Detect which cell encompasses the target text, then output its [X, Y] center coordinate. 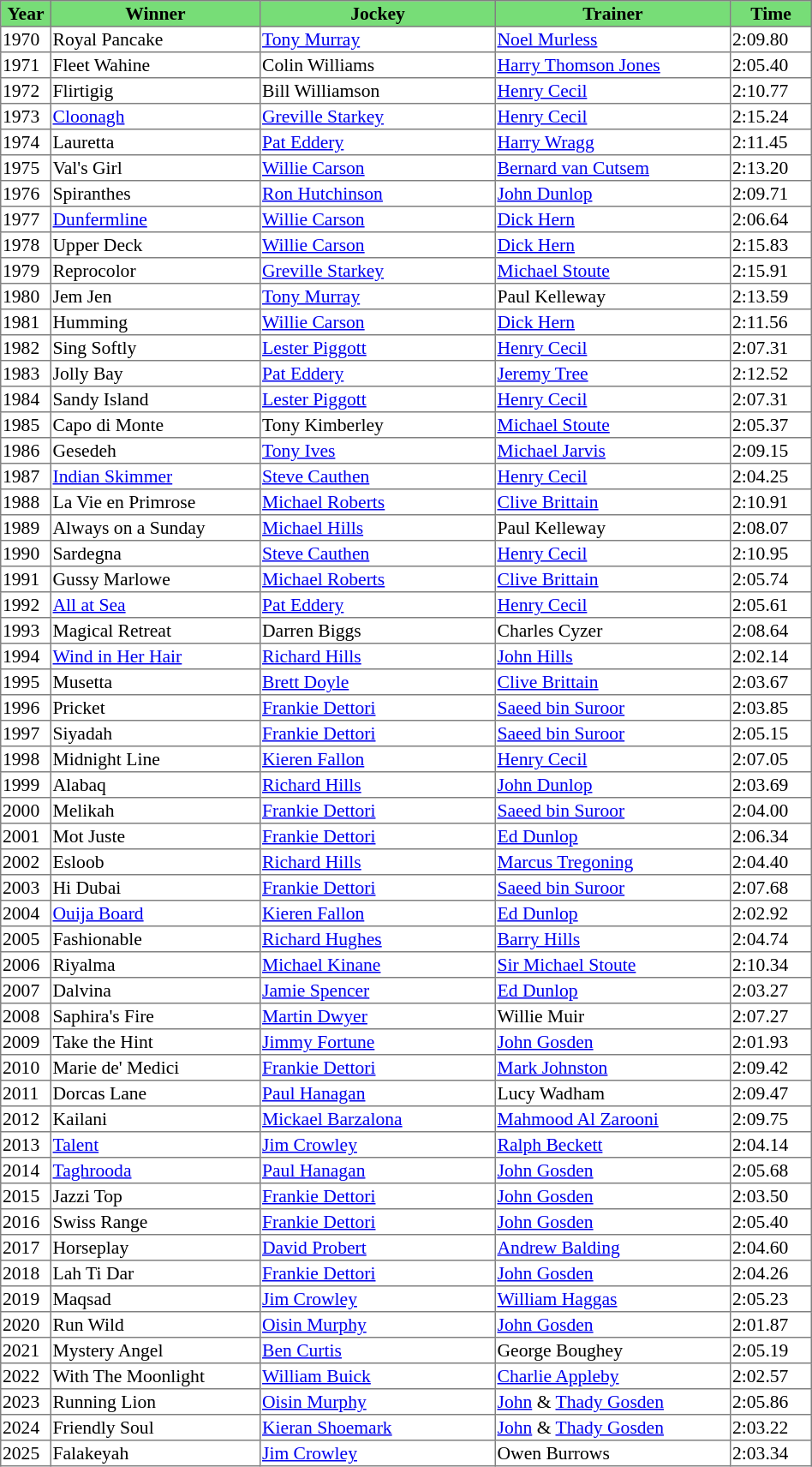
2004 [26, 913]
Capo di Monte [155, 425]
2:03.34 [771, 1453]
2:03.27 [771, 991]
2:06.34 [771, 836]
Lauretta [155, 142]
Saphira's Fire [155, 1016]
2:10.77 [771, 91]
Time [771, 14]
Fleet Wahine [155, 65]
2:04.14 [771, 1145]
All at Sea [155, 605]
2011 [26, 1093]
1994 [26, 656]
Harry Wragg [612, 142]
Melikah [155, 811]
2:09.75 [771, 1119]
2:04.40 [771, 862]
Willie Muir [612, 1016]
Falakeyah [155, 1453]
1988 [26, 502]
1973 [26, 117]
Ben Curtis [378, 1350]
Kieran Shoemark [378, 1428]
2:03.67 [771, 682]
William Buick [378, 1376]
1997 [26, 733]
2015 [26, 1196]
1999 [26, 785]
Ouija Board [155, 913]
Harry Thomson Jones [612, 65]
Jimmy Fortune [378, 1042]
Owen Burrows [612, 1453]
2005 [26, 939]
La Vie en Primrose [155, 502]
2:05.68 [771, 1171]
Marie de' Medici [155, 1068]
George Boughey [612, 1350]
2:05.19 [771, 1350]
Taghrooda [155, 1171]
1996 [26, 708]
Take the Hint [155, 1042]
2:07.68 [771, 888]
1984 [26, 399]
2010 [26, 1068]
2012 [26, 1119]
Bill Williamson [378, 91]
Andrew Balding [612, 1248]
1998 [26, 759]
2:04.26 [771, 1273]
Indian Skimmer [155, 476]
1989 [26, 528]
2:01.93 [771, 1042]
2:04.60 [771, 1248]
2:05.86 [771, 1402]
2024 [26, 1428]
1977 [26, 219]
2:09.47 [771, 1093]
1987 [26, 476]
Running Lion [155, 1402]
Humming [155, 322]
Sir Michael Stoute [612, 965]
Upper Deck [155, 245]
1992 [26, 605]
Gesedeh [155, 451]
2006 [26, 965]
Mark Johnston [612, 1068]
Sing Softly [155, 348]
2017 [26, 1248]
2016 [26, 1222]
2:09.71 [771, 194]
2:04.00 [771, 811]
2:10.95 [771, 554]
Marcus Tregoning [612, 862]
2:06.64 [771, 219]
2002 [26, 862]
1985 [26, 425]
1990 [26, 554]
Lah Ti Dar [155, 1273]
2:05.15 [771, 733]
Mahmood Al Zarooni [612, 1119]
1974 [26, 142]
Colin Williams [378, 65]
Musetta [155, 682]
1995 [26, 682]
2:15.83 [771, 245]
2001 [26, 836]
Friendly Soul [155, 1428]
Darren Biggs [378, 631]
Reprocolor [155, 271]
Dunfermline [155, 219]
2:07.05 [771, 759]
2:11.56 [771, 322]
Run Wild [155, 1325]
Pricket [155, 708]
2:04.25 [771, 476]
2022 [26, 1376]
Jazzi Top [155, 1196]
2:02.14 [771, 656]
Noel Murless [612, 39]
Hi Dubai [155, 888]
Mickael Barzalona [378, 1119]
Fashionable [155, 939]
Royal Pancake [155, 39]
With The Moonlight [155, 1376]
2021 [26, 1350]
2:15.91 [771, 271]
Richard Hughes [378, 939]
2013 [26, 1145]
2:05.23 [771, 1299]
Kailani [155, 1119]
Swiss Range [155, 1222]
2:01.87 [771, 1325]
1983 [26, 374]
Tony Ives [378, 451]
2:03.85 [771, 708]
Martin Dwyer [378, 1016]
Dorcas Lane [155, 1093]
1975 [26, 168]
Gussy Marlowe [155, 579]
1993 [26, 631]
2:13.59 [771, 296]
1972 [26, 91]
Riyalma [155, 965]
Trainer [612, 14]
2:04.74 [771, 939]
Magical Retreat [155, 631]
2020 [26, 1325]
Flirtigig [155, 91]
2018 [26, 1273]
2023 [26, 1402]
2:02.57 [771, 1376]
2:13.20 [771, 168]
2008 [26, 1016]
Jolly Bay [155, 374]
Jeremy Tree [612, 374]
2:02.92 [771, 913]
Michael Jarvis [612, 451]
2009 [26, 1042]
2019 [26, 1299]
1971 [26, 65]
2:15.24 [771, 117]
Mystery Angel [155, 1350]
Tony Kimberley [378, 425]
2:09.15 [771, 451]
2:10.34 [771, 965]
2:11.45 [771, 142]
Alabaq [155, 785]
1981 [26, 322]
Midnight Line [155, 759]
Horseplay [155, 1248]
Bernard van Cutsem [612, 168]
1976 [26, 194]
Always on a Sunday [155, 528]
Siyadah [155, 733]
2:05.61 [771, 605]
1979 [26, 271]
Jockey [378, 14]
William Haggas [612, 1299]
Cloonagh [155, 117]
Brett Doyle [378, 682]
2000 [26, 811]
1970 [26, 39]
Esloob [155, 862]
2:03.69 [771, 785]
Sandy Island [155, 399]
Jamie Spencer [378, 991]
David Probert [378, 1248]
1982 [26, 348]
John Hills [612, 656]
2:09.80 [771, 39]
Michael Hills [378, 528]
Year [26, 14]
Jem Jen [155, 296]
2:03.22 [771, 1428]
2:10.91 [771, 502]
2:03.50 [771, 1196]
2:12.52 [771, 374]
Winner [155, 14]
2:05.74 [771, 579]
Spiranthes [155, 194]
Wind in Her Hair [155, 656]
1986 [26, 451]
2007 [26, 991]
2025 [26, 1453]
2:05.37 [771, 425]
Mot Juste [155, 836]
Michael Kinane [378, 965]
Maqsad [155, 1299]
Ralph Beckett [612, 1145]
Ron Hutchinson [378, 194]
Dalvina [155, 991]
2:09.42 [771, 1068]
Val's Girl [155, 168]
1991 [26, 579]
2014 [26, 1171]
1980 [26, 296]
2:07.27 [771, 1016]
2:08.07 [771, 528]
Lucy Wadham [612, 1093]
2003 [26, 888]
Sardegna [155, 554]
1978 [26, 245]
Talent [155, 1145]
Charlie Appleby [612, 1376]
Charles Cyzer [612, 631]
2:08.64 [771, 631]
Barry Hills [612, 939]
